Identify which cell holds the provided text, then report its (x, y) central coordinate. 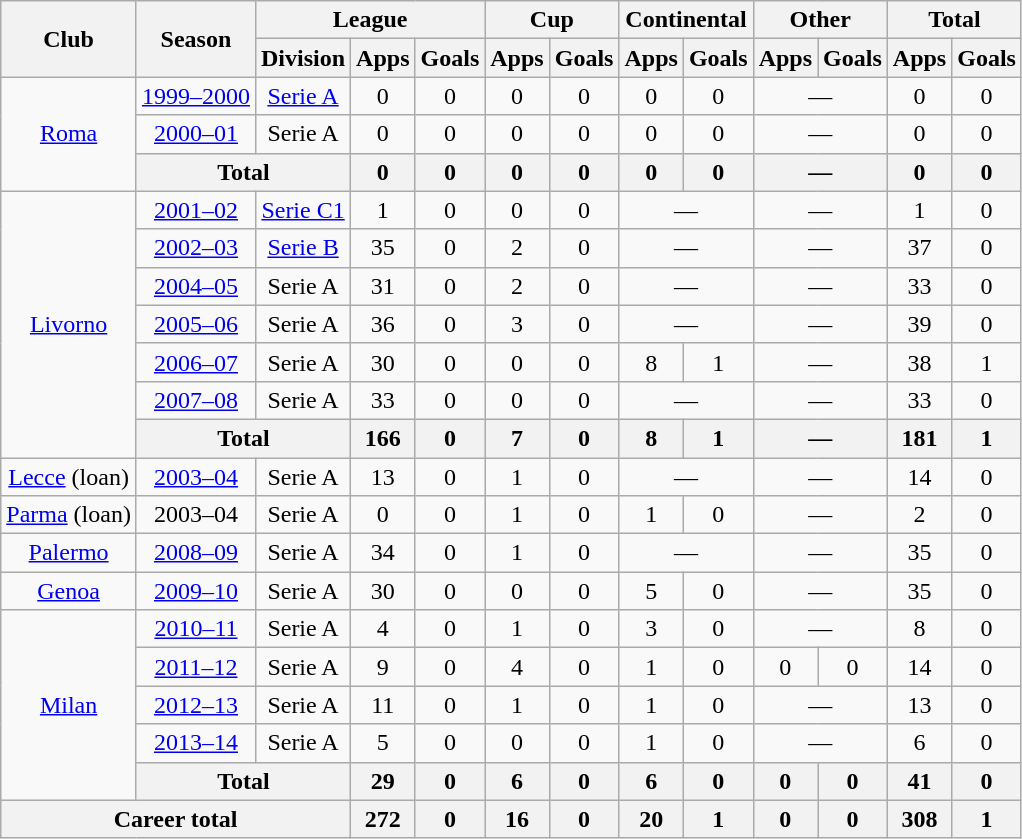
Division (302, 58)
9 (383, 667)
Roma (69, 134)
272 (383, 819)
166 (383, 438)
16 (517, 819)
31 (383, 286)
2009–10 (196, 591)
League (370, 20)
Genoa (69, 591)
Continental (686, 20)
2008–09 (196, 553)
36 (383, 324)
41 (919, 781)
2007–08 (196, 400)
2011–12 (196, 667)
Career total (176, 819)
Palermo (69, 553)
2001–02 (196, 210)
308 (919, 819)
29 (383, 781)
2000–01 (196, 134)
Livorno (69, 324)
Serie B (302, 248)
Serie C1 (302, 210)
38 (919, 362)
2002–03 (196, 248)
Club (69, 39)
11 (383, 705)
34 (383, 553)
7 (517, 438)
2006–07 (196, 362)
2005–06 (196, 324)
20 (651, 819)
Parma (loan) (69, 515)
39 (919, 324)
2013–14 (196, 743)
2010–11 (196, 629)
Milan (69, 705)
Lecce (loan) (69, 477)
Cup (552, 20)
2004–05 (196, 286)
1999–2000 (196, 96)
Season (196, 39)
Other (820, 20)
37 (919, 248)
2012–13 (196, 705)
181 (919, 438)
